Determine the (x, y) coordinate at the center of the cell enclosing the given text.  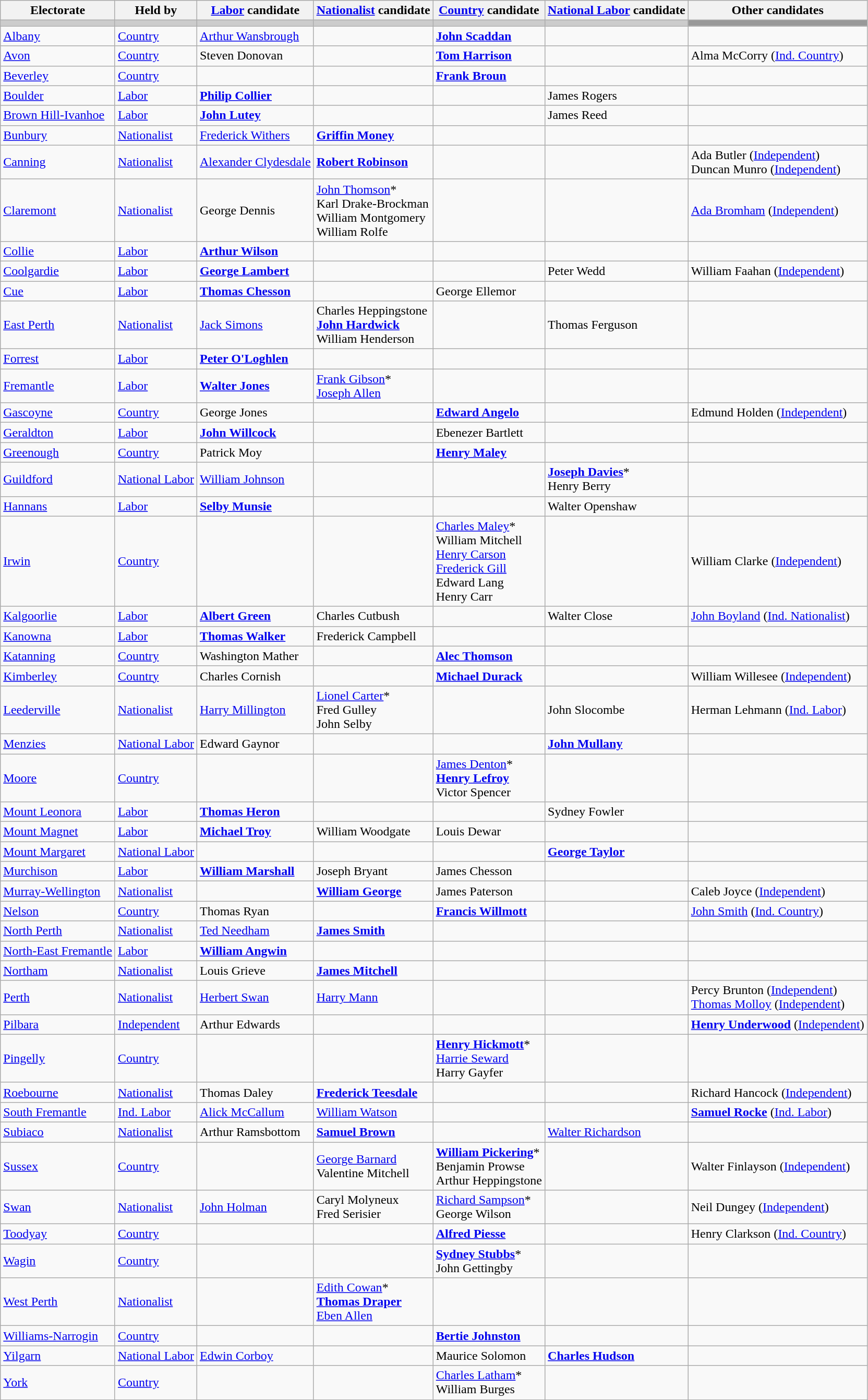
Edmund Holden (Independent) (777, 413)
Caryl Molyneux Fred Serisier (373, 1207)
Bunbury (58, 135)
Country candidate (489, 10)
East Perth (58, 325)
Henry Clarkson (Ind. Country) (777, 1234)
Selby Munsie (255, 506)
Hannans (58, 506)
West Perth (58, 1302)
Katanning (58, 656)
James Rogers (617, 95)
Edward Angelo (489, 413)
Ebenezer Bartlett (489, 433)
Held by (155, 10)
William Woodgate (373, 832)
Beverley (58, 76)
William Clarke (Independent) (777, 561)
Maurice Solomon (489, 1356)
Walter Finlayson (Independent) (777, 1166)
William Willesee (Independent) (777, 676)
Harry Mann (373, 998)
National Labor candidate (617, 10)
William Angwin (255, 951)
Menzies (58, 744)
Walter Close (617, 616)
William Marshall (255, 871)
John Boyland (Ind. Nationalist) (777, 616)
George Jones (255, 413)
Lionel Carter* Fred Gulley John Selby (373, 710)
Thomas Heron (255, 812)
Ted Needham (255, 931)
Sydney Fowler (617, 812)
Charles Cutbush (373, 616)
Thomas Ferguson (617, 325)
Frank Broun (489, 76)
Irwin (58, 561)
Ada Butler (Independent) Duncan Munro (Independent) (777, 162)
Louis Dewar (489, 832)
Richard Hancock (Independent) (777, 1092)
William Watson (373, 1112)
Frederick Withers (255, 135)
Kimberley (58, 676)
Roebourne (58, 1092)
Albany (58, 36)
Edward Gaynor (255, 744)
Electorate (58, 10)
Canning (58, 162)
Subiaco (58, 1132)
Michael Troy (255, 832)
George Barnard Valentine Mitchell (373, 1166)
Tom Harrison (489, 56)
Other candidates (777, 10)
North Perth (58, 931)
Patrick Moy (255, 452)
Henry Underwood (Independent) (777, 1024)
Louis Grieve (255, 971)
Thomas Walker (255, 636)
Griffin Money (373, 135)
Thomas Chesson (255, 291)
Kanowna (58, 636)
Walter Openshaw (617, 506)
Ind. Labor (155, 1112)
Pingelly (58, 1058)
William George (373, 891)
Robert Robinson (373, 162)
Alexander Clydesdale (255, 162)
Herbert Swan (255, 998)
Henry Maley (489, 452)
Boulder (58, 95)
Richard Sampson* George Wilson (489, 1207)
Moore (58, 777)
Collie (58, 251)
William Johnson (255, 479)
Bertie Johnston (489, 1336)
Guildford (58, 479)
Edwin Corboy (255, 1356)
Albert Green (255, 616)
Pilbara (58, 1024)
John Thomson* Karl Drake-Brockman William Montgomery William Rolfe (373, 210)
Thomas Daley (255, 1092)
John Willcock (255, 433)
George Lambert (255, 271)
Coolgardie (58, 271)
Nelson (58, 911)
James Denton* Henry Lefroy Victor Spencer (489, 777)
Charles Maley* William Mitchell Henry Carson Frederick Gill Edward Lang Henry Carr (489, 561)
Northam (58, 971)
William Faahan (Independent) (777, 271)
John Holman (255, 1207)
Arthur Ramsbottom (255, 1132)
Wagin (58, 1261)
Mount Magnet (58, 832)
John Mullany (617, 744)
Thomas Ryan (255, 911)
Joseph Davies* Henry Berry (617, 479)
Nationalist candidate (373, 10)
George Taylor (617, 852)
George Dennis (255, 210)
Walter Jones (255, 386)
Percy Brunton (Independent) Thomas Molloy (Independent) (777, 998)
Peter O'Loghlen (255, 359)
Brown Hill-Ivanhoe (58, 115)
Yilgarn (58, 1356)
Charles Cornish (255, 676)
James Mitchell (373, 971)
Charles Heppingstone John Hardwick William Henderson (373, 325)
Forrest (58, 359)
Alec Thomson (489, 656)
John Scaddan (489, 36)
Claremont (58, 210)
Frederick Teesdale (373, 1092)
Cue (58, 291)
Kalgoorlie (58, 616)
Harry Millington (255, 710)
Washington Mather (255, 656)
James Smith (373, 931)
John Smith (Ind. Country) (777, 911)
William Pickering* Benjamin Prowse Arthur Heppingstone (489, 1166)
Murray-Wellington (58, 891)
Steven Donovan (255, 56)
James Paterson (489, 891)
Sydney Stubbs* John Gettingby (489, 1261)
York (58, 1383)
Gascoyne (58, 413)
Arthur Edwards (255, 1024)
Alfred Piesse (489, 1234)
Frederick Campbell (373, 636)
North-East Fremantle (58, 951)
John Lutey (255, 115)
Herman Lehmann (Ind. Labor) (777, 710)
Michael Durack (489, 676)
Jack Simons (255, 325)
Philip Collier (255, 95)
Joseph Bryant (373, 871)
Walter Richardson (617, 1132)
Avon (58, 56)
South Fremantle (58, 1112)
Toodyay (58, 1234)
George Ellemor (489, 291)
Perth (58, 998)
Swan (58, 1207)
Leederville (58, 710)
Geraldton (58, 433)
Caleb Joyce (Independent) (777, 891)
Greenough (58, 452)
Williams-Narrogin (58, 1336)
James Chesson (489, 871)
Labor candidate (255, 10)
Neil Dungey (Independent) (777, 1207)
Mount Leonora (58, 812)
Francis Willmott (489, 911)
Independent (155, 1024)
James Reed (617, 115)
Alma McCorry (Ind. Country) (777, 56)
Henry Hickmott* Harrie Seward Harry Gayfer (489, 1058)
Arthur Wilson (255, 251)
Edith Cowan* Thomas Draper Eben Allen (373, 1302)
Sussex (58, 1166)
Murchison (58, 871)
Alick McCallum (255, 1112)
Charles Latham* William Burges (489, 1383)
Mount Margaret (58, 852)
Ada Bromham (Independent) (777, 210)
John Slocombe (617, 710)
Fremantle (58, 386)
Frank Gibson* Joseph Allen (373, 386)
Samuel Brown (373, 1132)
Charles Hudson (617, 1356)
Arthur Wansbrough (255, 36)
Peter Wedd (617, 271)
Samuel Rocke (Ind. Labor) (777, 1112)
